Find where the given text appears and provide that cell's center as [X, Y] coordinate. 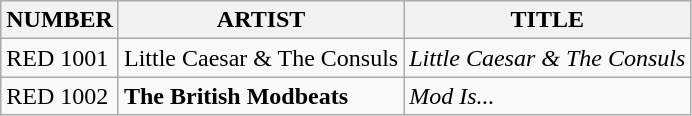
Mod Is... [548, 96]
RED 1001 [60, 58]
NUMBER [60, 20]
TITLE [548, 20]
RED 1002 [60, 96]
ARTIST [260, 20]
The British Modbeats [260, 96]
